Provide the (x, y) coordinate of the cell's center where the given text is located.  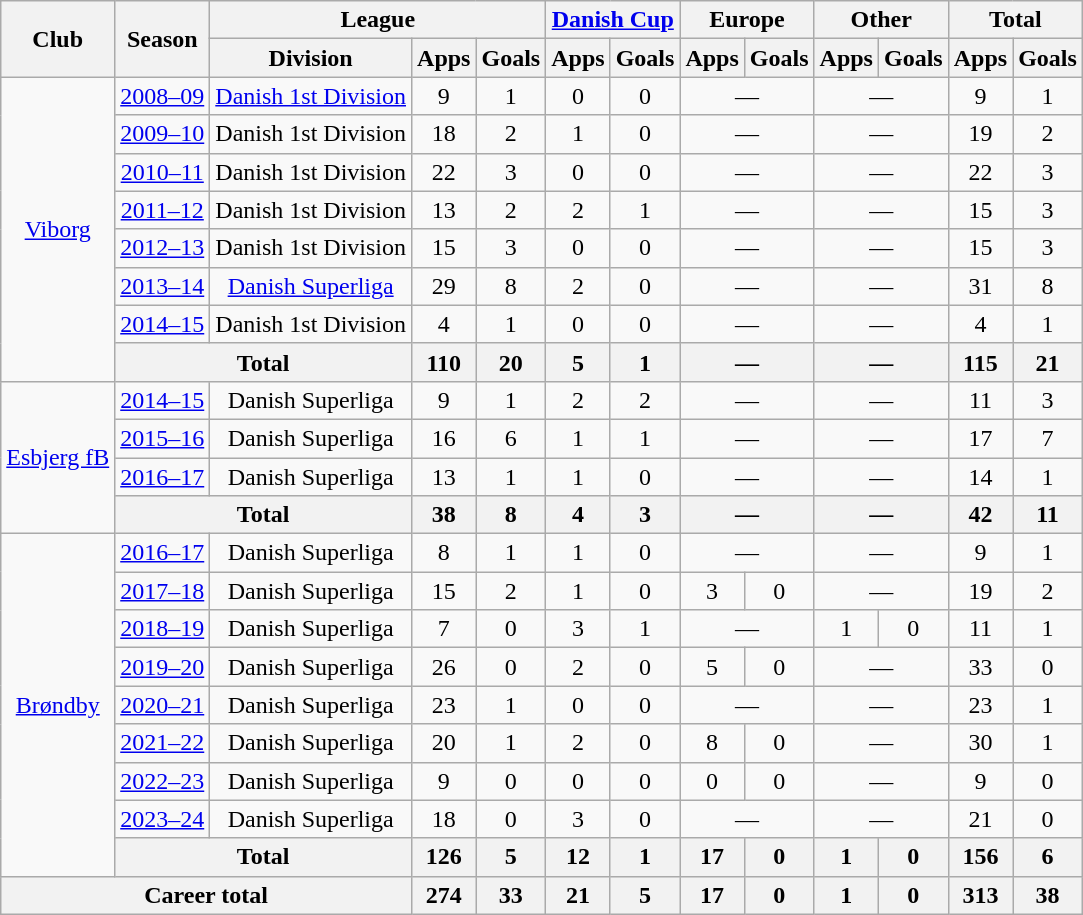
Season (162, 39)
12 (578, 857)
2013–14 (162, 286)
30 (980, 743)
2011–12 (162, 210)
274 (444, 895)
2022–23 (162, 781)
2020–21 (162, 705)
2018–19 (162, 629)
2019–20 (162, 667)
Club (58, 39)
115 (980, 362)
League (378, 20)
31 (980, 286)
2012–13 (162, 248)
Danish Cup (613, 20)
Esbjerg fB (58, 457)
Other (881, 20)
16 (444, 438)
2010–11 (162, 172)
313 (980, 895)
2021–22 (162, 743)
Brøndby (58, 706)
Europe (747, 20)
2009–10 (162, 134)
110 (444, 362)
26 (444, 667)
126 (444, 857)
42 (980, 515)
2015–16 (162, 438)
Career total (206, 895)
156 (980, 857)
2023–24 (162, 819)
14 (980, 477)
2017–18 (162, 591)
Division (311, 58)
29 (444, 286)
2008–09 (162, 96)
Viborg (58, 229)
